Pinpoint the cell where the given text exists, returning its (x, y) midpoint coordinate. 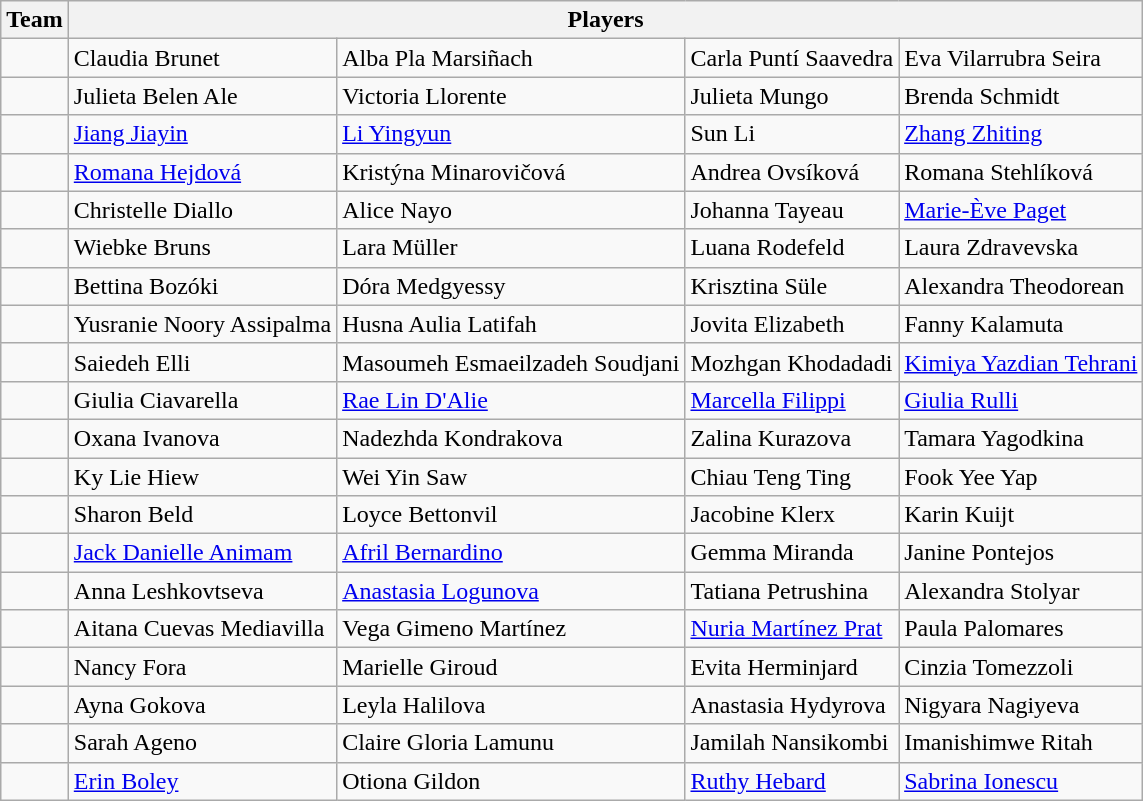
Yusranie Noory Assipalma (202, 324)
Lara Müller (511, 248)
Eva Vilarrubra Seira (1021, 58)
Players (606, 20)
Leyla Halilova (511, 705)
Kristýna Minarovičová (511, 172)
Romana Stehlíková (1021, 172)
Anna Leshkovtseva (202, 591)
Otiona Gildon (511, 781)
Jacobine Klerx (792, 515)
Kimiya Yazdian Tehrani (1021, 362)
Christelle Diallo (202, 210)
Claudia Brunet (202, 58)
Erin Boley (202, 781)
Nigyara Nagiyeva (1021, 705)
Chiau Teng Ting (792, 477)
Fanny Kalamuta (1021, 324)
Karin Kuijt (1021, 515)
Ayna Gokova (202, 705)
Vega Gimeno Martínez (511, 629)
Jiang Jiayin (202, 134)
Imanishimwe Ritah (1021, 743)
Johanna Tayeau (792, 210)
Brenda Schmidt (1021, 96)
Julieta Belen Ale (202, 96)
Tamara Yagodkina (1021, 438)
Zhang Zhiting (1021, 134)
Anastasia Logunova (511, 591)
Jamilah Nansikombi (792, 743)
Husna Aulia Latifah (511, 324)
Fook Yee Yap (1021, 477)
Giulia Ciavarella (202, 400)
Nancy Fora (202, 667)
Janine Pontejos (1021, 553)
Paula Palomares (1021, 629)
Alexandra Stolyar (1021, 591)
Alexandra Theodorean (1021, 286)
Jack Danielle Animam (202, 553)
Wiebke Bruns (202, 248)
Oxana Ivanova (202, 438)
Evita Herminjard (792, 667)
Ky Lie Hiew (202, 477)
Aitana Cuevas Mediavilla (202, 629)
Gemma Miranda (792, 553)
Sharon Beld (202, 515)
Bettina Bozóki (202, 286)
Marie-Ève Paget (1021, 210)
Victoria Llorente (511, 96)
Claire Gloria Lamunu (511, 743)
Cinzia Tomezzoli (1021, 667)
Romana Hejdová (202, 172)
Nuria Martínez Prat (792, 629)
Zalina Kurazova (792, 438)
Ruthy Hebard (792, 781)
Sabrina Ionescu (1021, 781)
Mozhgan Khodadadi (792, 362)
Julieta Mungo (792, 96)
Nadezhda Kondrakova (511, 438)
Wei Yin Saw (511, 477)
Marcella Filippi (792, 400)
Andrea Ovsíková (792, 172)
Afril Bernardino (511, 553)
Li Yingyun (511, 134)
Laura Zdravevska (1021, 248)
Team (35, 20)
Sarah Ageno (202, 743)
Anastasia Hydyrova (792, 705)
Marielle Giroud (511, 667)
Jovita Elizabeth (792, 324)
Sun Li (792, 134)
Rae Lin D'Alie (511, 400)
Tatiana Petrushina (792, 591)
Carla Puntí Saavedra (792, 58)
Masoumeh Esmaeilzadeh Soudjani (511, 362)
Dóra Medgyessy (511, 286)
Loyce Bettonvil (511, 515)
Luana Rodefeld (792, 248)
Giulia Rulli (1021, 400)
Alba Pla Marsiñach (511, 58)
Krisztina Süle (792, 286)
Alice Nayo (511, 210)
Saiedeh Elli (202, 362)
